Search for the cell housing the specified text and yield its [X, Y] center coordinate. 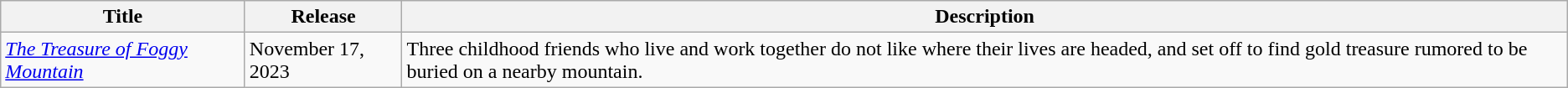
The Treasure of Foggy Mountain [123, 60]
Description [985, 17]
November 17, 2023 [323, 60]
Release [323, 17]
Title [123, 17]
